Find where the given text appears and provide that cell's center as (X, Y) coordinate. 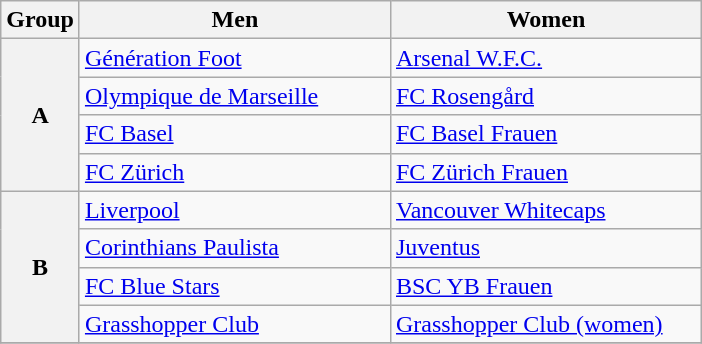
Grasshopper Club (234, 324)
Women (546, 20)
FC Blue Stars (234, 286)
Génération Foot (234, 58)
Arsenal W.F.C. (546, 58)
FC Basel (234, 134)
Grasshopper Club (women) (546, 324)
Vancouver Whitecaps (546, 210)
BSC YB Frauen (546, 286)
Liverpool (234, 210)
Olympique de Marseille (234, 96)
Juventus (546, 248)
A (40, 115)
Men (234, 20)
FC Zürich Frauen (546, 172)
FC Basel Frauen (546, 134)
FC Zürich (234, 172)
B (40, 267)
Corinthians Paulista (234, 248)
Group (40, 20)
FC Rosengård (546, 96)
